Search for the cell housing the specified text and yield its (X, Y) center coordinate. 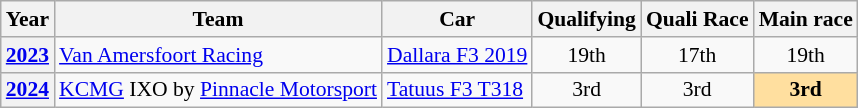
17th (698, 55)
Main race (806, 19)
Year (28, 19)
Dallara F3 2019 (457, 55)
Van Amersfoort Racing (218, 55)
Tatuus F3 T318 (457, 90)
Qualifying (586, 19)
Quali Race (698, 19)
2023 (28, 55)
Car (457, 19)
Team (218, 19)
KCMG IXO by Pinnacle Motorsport (218, 90)
2024 (28, 90)
